Return [x, y] of the center of cell containing provided text 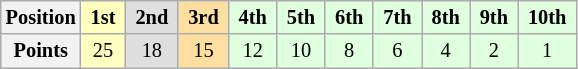
Points [41, 51]
15 [203, 51]
7th [397, 17]
10 [301, 51]
8 [349, 51]
6th [349, 17]
25 [104, 51]
4th [253, 17]
4 [446, 51]
8th [446, 17]
5th [301, 17]
12 [253, 51]
2 [494, 51]
18 [152, 51]
3rd [203, 17]
1 [547, 51]
Position [41, 17]
1st [104, 17]
2nd [152, 17]
9th [494, 17]
10th [547, 17]
6 [397, 51]
